Provide the (x, y) coordinate of the cell's center where the given text is located.  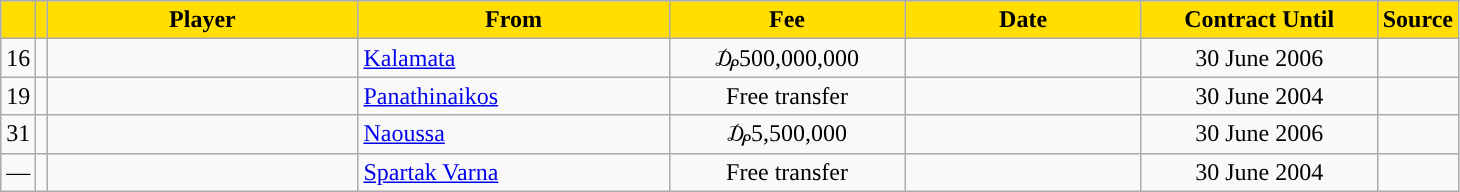
Fee (787, 20)
Source (1418, 20)
Contract Until (1259, 20)
₯500,000,000 (787, 58)
31 (18, 134)
Naoussa (514, 134)
Kalamata (514, 58)
16 (18, 58)
Player (202, 20)
— (18, 172)
Spartak Varna (514, 172)
Panathinaikos (514, 96)
Date (1023, 20)
19 (18, 96)
₯5,500,000 (787, 134)
From (514, 20)
